For the text-containing cell, return its midpoint in [x, y] coordinate format. 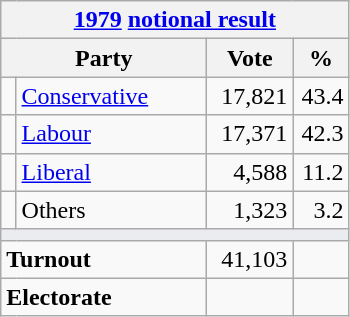
43.4 [321, 96]
Others [112, 210]
Party [104, 58]
Turnout [104, 259]
11.2 [321, 172]
Electorate [104, 297]
17,371 [250, 134]
1,323 [250, 210]
Conservative [112, 96]
42.3 [321, 134]
Labour [112, 134]
Liberal [112, 172]
4,588 [250, 172]
17,821 [250, 96]
% [321, 58]
3.2 [321, 210]
Vote [250, 58]
1979 notional result [175, 20]
41,103 [250, 259]
